Return [x, y] of the center of cell containing provided text 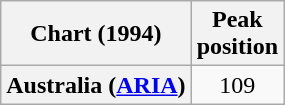
Chart (1994) [96, 34]
Australia (ARIA) [96, 85]
109 [237, 85]
Peakposition [237, 34]
